Provide the (x, y) coordinate of the cell's center where the given text is located.  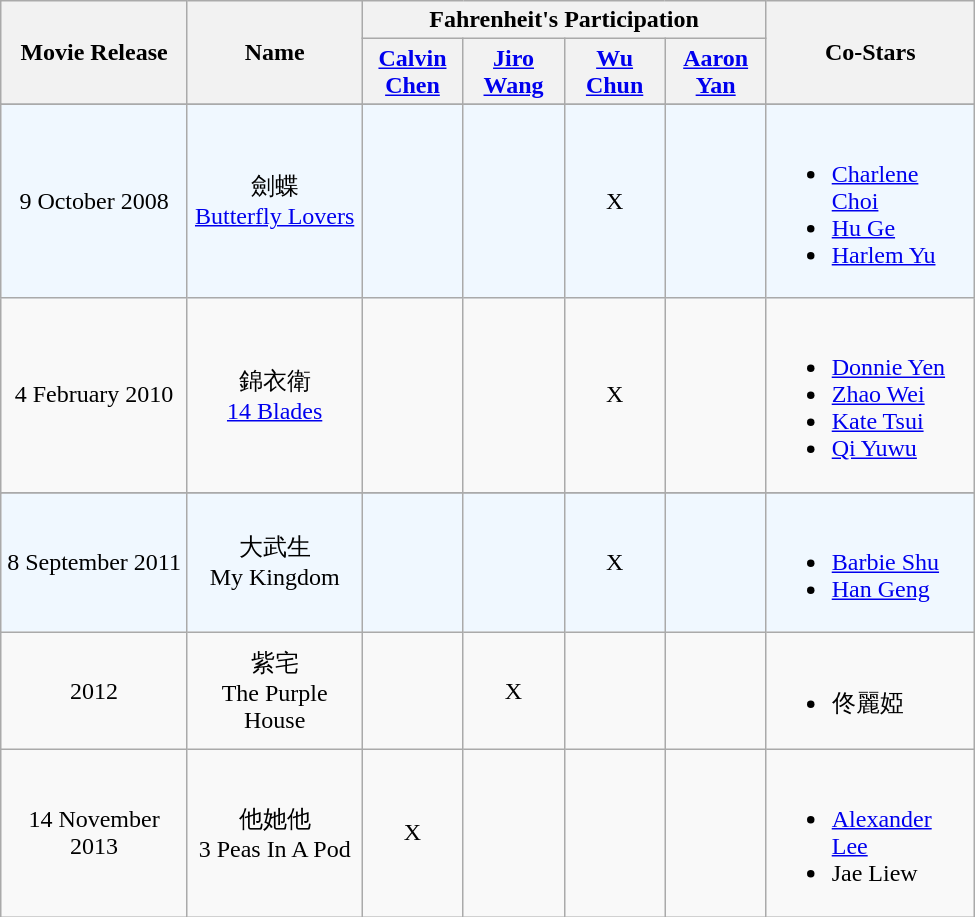
Movie Release (94, 52)
Aaron Yan (716, 72)
Wu Chun (614, 72)
Alexander LeeJae Liew (870, 834)
4 February 2010 (94, 395)
14 November 2013 (94, 834)
8 September 2011 (94, 562)
他她他 3 Peas In A Pod (274, 834)
Donnie YenZhao WeiKate TsuiQi Yuwu (870, 395)
Name (274, 52)
9 October 2008 (94, 201)
紫宅 The Purple House (274, 691)
Fahrenheit's Participation (564, 20)
2012 (94, 691)
劍蝶 Butterfly Lovers (274, 201)
Barbie ShuHan Geng (870, 562)
佟麗婭 (870, 691)
Co-Stars (870, 52)
Jiro Wang (514, 72)
Charlene ChoiHu GeHarlem Yu (870, 201)
Calvin Chen (412, 72)
大武生 My Kingdom (274, 562)
錦衣衛 14 Blades (274, 395)
